Extract the (X, Y) coordinate from the center of the cell holding the provided text.  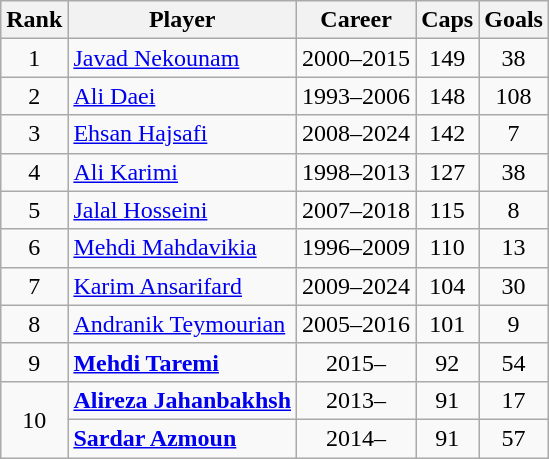
2015– (356, 362)
2008–2024 (356, 134)
142 (448, 134)
6 (34, 248)
Karim Ansarifard (182, 286)
Sardar Azmoun (182, 438)
Player (182, 20)
5 (34, 210)
104 (448, 286)
4 (34, 172)
1993–2006 (356, 96)
Alireza Jahanbakhsh (182, 400)
10 (34, 419)
Career (356, 20)
2007–2018 (356, 210)
92 (448, 362)
2013– (356, 400)
57 (514, 438)
2000–2015 (356, 58)
Ali Daei (182, 96)
Ali Karimi (182, 172)
101 (448, 324)
2009–2024 (356, 286)
17 (514, 400)
Goals (514, 20)
13 (514, 248)
Mehdi Mahdavikia (182, 248)
Andranik Teymourian (182, 324)
Ehsan Hajsafi (182, 134)
127 (448, 172)
108 (514, 96)
2014– (356, 438)
149 (448, 58)
115 (448, 210)
Jalal Hosseini (182, 210)
Caps (448, 20)
2 (34, 96)
Javad Nekounam (182, 58)
1996–2009 (356, 248)
148 (448, 96)
1998–2013 (356, 172)
30 (514, 286)
3 (34, 134)
Mehdi Taremi (182, 362)
Rank (34, 20)
110 (448, 248)
1 (34, 58)
2005–2016 (356, 324)
54 (514, 362)
